Scan for the cell matching the given text and deliver its [X, Y] coordinate at center. 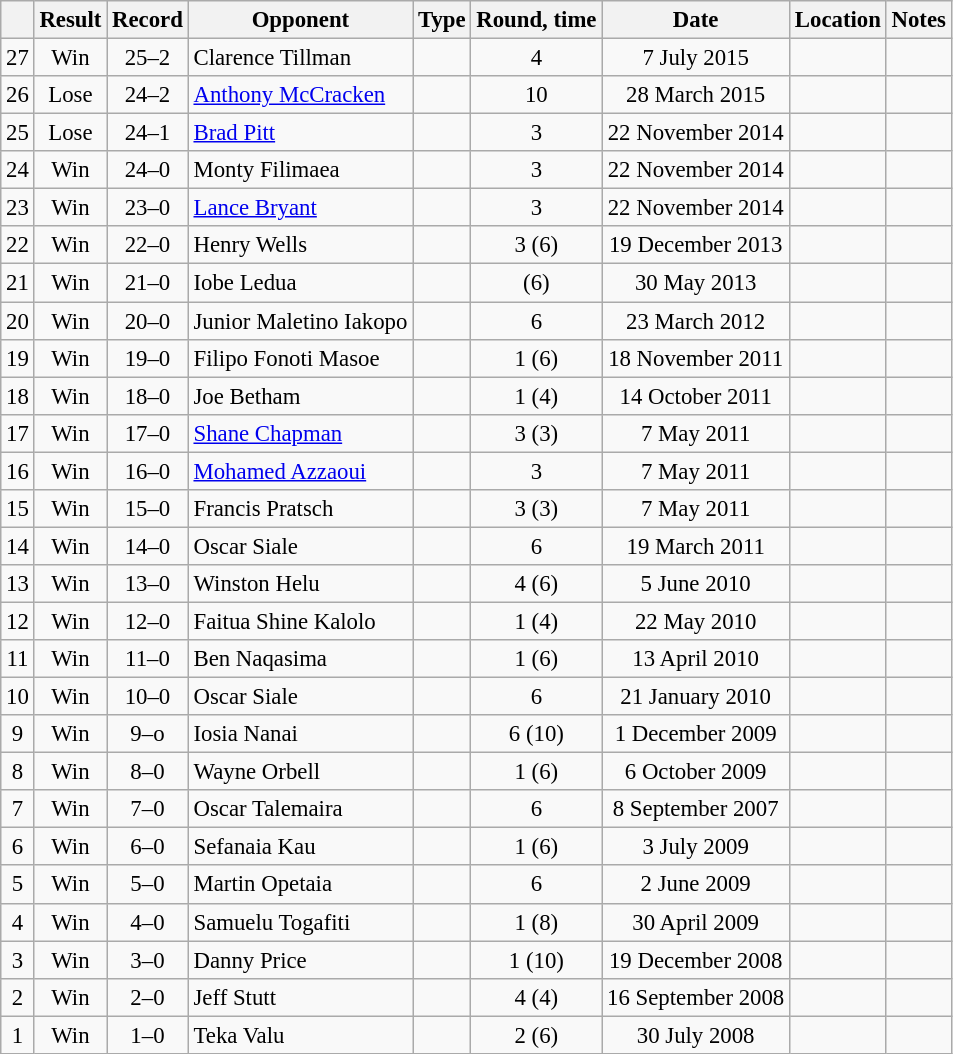
22–0 [148, 245]
2 [18, 997]
30 July 2008 [696, 1035]
3 July 2009 [696, 847]
Round, time [536, 20]
7 [18, 809]
Anthony McCracken [300, 95]
21 [18, 283]
23 [18, 208]
Brad Pitt [300, 133]
Winston Helu [300, 584]
18 [18, 396]
Joe Betham [300, 396]
30 May 2013 [696, 283]
8–0 [148, 772]
2 (6) [536, 1035]
19 December 2013 [696, 245]
8 September 2007 [696, 809]
17–0 [148, 433]
22 [18, 245]
4 (4) [536, 997]
25 [18, 133]
16–0 [148, 471]
Martin Opetaia [300, 885]
1–0 [148, 1035]
Danny Price [300, 960]
Oscar Talemaira [300, 809]
Result [70, 20]
18–0 [148, 396]
Location [838, 20]
Faitua Shine Kalolo [300, 621]
4–0 [148, 922]
21–0 [148, 283]
15 [18, 509]
6 (10) [536, 734]
7 July 2015 [696, 58]
(6) [536, 283]
Lance Bryant [300, 208]
9 [18, 734]
4 (6) [536, 584]
Sefanaia Kau [300, 847]
10–0 [148, 697]
Opponent [300, 20]
21 January 2010 [696, 697]
25–2 [148, 58]
1 December 2009 [696, 734]
Record [148, 20]
1 (10) [536, 960]
5–0 [148, 885]
Type [442, 20]
7–0 [148, 809]
15–0 [148, 509]
Francis Pratsch [300, 509]
11 [18, 659]
24–0 [148, 170]
1 (8) [536, 922]
6–0 [148, 847]
19 March 2011 [696, 546]
Jeff Stutt [300, 997]
23–0 [148, 208]
16 September 2008 [696, 997]
Iosia Nanai [300, 734]
23 March 2012 [696, 321]
2–0 [148, 997]
Samuelu Togafiti [300, 922]
3–0 [148, 960]
24–1 [148, 133]
1 [18, 1035]
Clarence Tillman [300, 58]
14 October 2011 [696, 396]
12 [18, 621]
Teka Valu [300, 1035]
8 [18, 772]
6 October 2009 [696, 772]
16 [18, 471]
Iobe Ledua [300, 283]
19–0 [148, 358]
13–0 [148, 584]
2 June 2009 [696, 885]
5 [18, 885]
28 March 2015 [696, 95]
Notes [918, 20]
14 [18, 546]
Date [696, 20]
18 November 2011 [696, 358]
19 [18, 358]
17 [18, 433]
19 December 2008 [696, 960]
3 (6) [536, 245]
Shane Chapman [300, 433]
24–2 [148, 95]
12–0 [148, 621]
20–0 [148, 321]
Monty Filimaea [300, 170]
22 May 2010 [696, 621]
Mohamed Azzaoui [300, 471]
14–0 [148, 546]
27 [18, 58]
Junior Maletino Iakopo [300, 321]
Ben Naqasima [300, 659]
20 [18, 321]
30 April 2009 [696, 922]
26 [18, 95]
11–0 [148, 659]
24 [18, 170]
Henry Wells [300, 245]
5 June 2010 [696, 584]
13 [18, 584]
9–o [148, 734]
13 April 2010 [696, 659]
Wayne Orbell [300, 772]
Filipo Fonoti Masoe [300, 358]
